Detect which cell encompasses the target text, then output its (x, y) center coordinate. 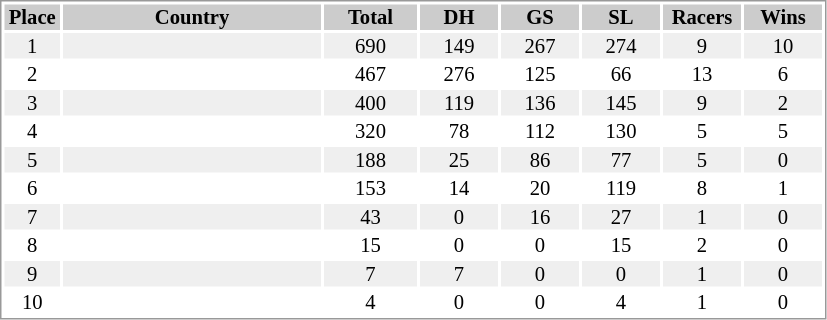
267 (540, 46)
GS (540, 17)
400 (370, 103)
3 (32, 103)
77 (621, 160)
Country (192, 17)
Place (32, 17)
86 (540, 160)
145 (621, 103)
Wins (783, 17)
467 (370, 75)
130 (621, 131)
276 (459, 75)
14 (459, 189)
112 (540, 131)
43 (370, 217)
16 (540, 217)
SL (621, 17)
27 (621, 217)
320 (370, 131)
690 (370, 46)
78 (459, 131)
13 (702, 75)
66 (621, 75)
274 (621, 46)
125 (540, 75)
Total (370, 17)
25 (459, 160)
149 (459, 46)
20 (540, 189)
136 (540, 103)
Racers (702, 17)
188 (370, 160)
153 (370, 189)
DH (459, 17)
